From the cell containing the given text, extract its center point as (x, y) coordinate. 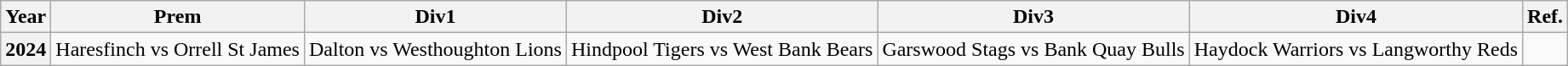
2024 (26, 49)
Div2 (722, 17)
Ref. (1546, 17)
Div1 (435, 17)
Garswood Stags vs Bank Quay Bulls (1033, 49)
Hindpool Tigers vs West Bank Bears (722, 49)
Prem (178, 17)
Div3 (1033, 17)
Dalton vs Westhoughton Lions (435, 49)
Div4 (1355, 17)
Haydock Warriors vs Langworthy Reds (1355, 49)
Year (26, 17)
Haresfinch vs Orrell St James (178, 49)
